For the text-containing cell, return its midpoint in (x, y) coordinate format. 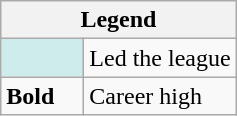
Career high (160, 96)
Led the league (160, 58)
Legend (118, 20)
Bold (42, 96)
